Scan for the cell matching the given text and deliver its [x, y] coordinate at center. 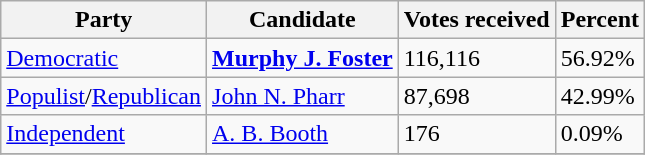
87,698 [476, 96]
Percent [600, 20]
Candidate [303, 20]
Party [104, 20]
176 [476, 134]
Democratic [104, 58]
Independent [104, 134]
42.99% [600, 96]
Populist/Republican [104, 96]
Murphy J. Foster [303, 58]
John N. Pharr [303, 96]
116,116 [476, 58]
Votes received [476, 20]
A. B. Booth [303, 134]
0.09% [600, 134]
56.92% [600, 58]
